Output the [x, y] coordinate of the center of the cell containing the given text.  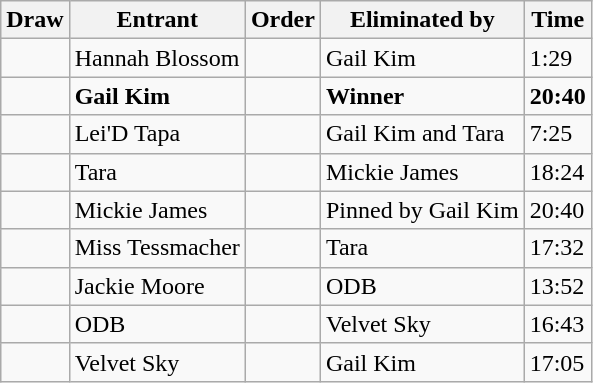
Pinned by Gail Kim [422, 210]
Miss Tessmacher [157, 248]
Hannah Blossom [157, 58]
Entrant [157, 20]
17:32 [558, 248]
17:05 [558, 362]
Lei'D Tapa [157, 134]
Gail Kim and Tara [422, 134]
7:25 [558, 134]
Time [558, 20]
Draw [35, 20]
1:29 [558, 58]
Eliminated by [422, 20]
Order [282, 20]
Winner [422, 96]
Jackie Moore [157, 286]
16:43 [558, 324]
13:52 [558, 286]
18:24 [558, 172]
